Determine the (x, y) coordinate at the center of the cell enclosing the given text.  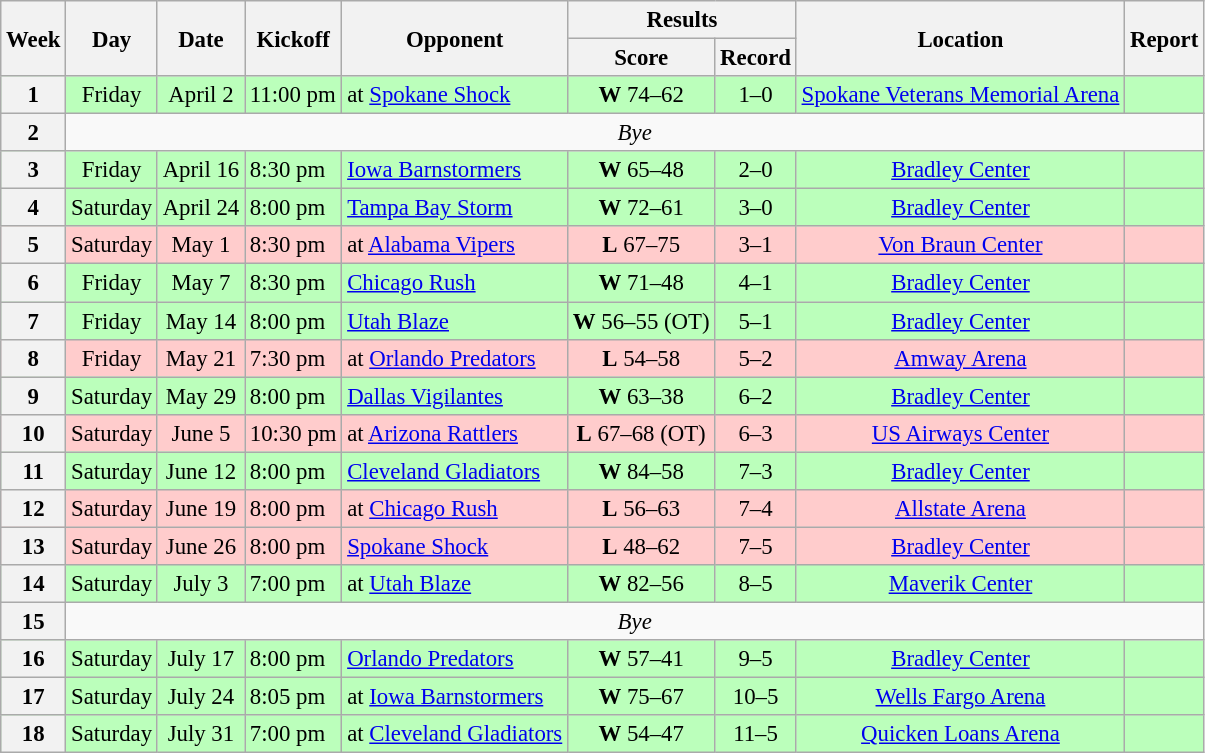
Location (960, 38)
May 29 (200, 396)
7–4 (756, 509)
at Utah Blaze (455, 584)
at Iowa Barnstormers (455, 697)
Dallas Vigilantes (455, 396)
Week (34, 38)
4 (34, 208)
Chicago Rush (455, 283)
5 (34, 245)
W 63–38 (642, 396)
Cleveland Gladiators (455, 471)
7–3 (756, 471)
8 (34, 358)
7 (34, 321)
April 16 (200, 170)
3 (34, 170)
Record (756, 58)
July 31 (200, 734)
W 75–67 (642, 697)
at Orlando Predators (455, 358)
Tampa Bay Storm (455, 208)
Results (682, 20)
June 19 (200, 509)
April 24 (200, 208)
3–0 (756, 208)
W 57–41 (642, 659)
June 5 (200, 433)
16 (34, 659)
18 (34, 734)
1 (34, 95)
L 54–58 (642, 358)
9–5 (756, 659)
Amway Arena (960, 358)
4–1 (756, 283)
Day (112, 38)
6 (34, 283)
13 (34, 546)
July 17 (200, 659)
Quicken Loans Arena (960, 734)
Kickoff (294, 38)
June 12 (200, 471)
Report (1164, 38)
W 71–48 (642, 283)
Orlando Predators (455, 659)
Wells Fargo Arena (960, 697)
W 65–48 (642, 170)
W 72–61 (642, 208)
at Arizona Rattlers (455, 433)
April 2 (200, 95)
W 74–62 (642, 95)
11 (34, 471)
2 (34, 133)
7–5 (756, 546)
US Airways Center (960, 433)
May 21 (200, 358)
May 1 (200, 245)
14 (34, 584)
5–2 (756, 358)
Score (642, 58)
10 (34, 433)
W 82–56 (642, 584)
at Chicago Rush (455, 509)
17 (34, 697)
W 84–58 (642, 471)
11–5 (756, 734)
12 (34, 509)
W 54–47 (642, 734)
5–1 (756, 321)
8:05 pm (294, 697)
May 14 (200, 321)
Von Braun Center (960, 245)
1–0 (756, 95)
9 (34, 396)
6–3 (756, 433)
L 48–62 (642, 546)
at Alabama Vipers (455, 245)
Date (200, 38)
W 56–55 (OT) (642, 321)
15 (34, 621)
6–2 (756, 396)
3–1 (756, 245)
L 67–68 (OT) (642, 433)
July 24 (200, 697)
Maverik Center (960, 584)
Spokane Veterans Memorial Arena (960, 95)
2–0 (756, 170)
L 56–63 (642, 509)
L 67–75 (642, 245)
May 7 (200, 283)
July 3 (200, 584)
10:30 pm (294, 433)
Utah Blaze (455, 321)
11:00 pm (294, 95)
at Spokane Shock (455, 95)
Iowa Barnstormers (455, 170)
Opponent (455, 38)
Allstate Arena (960, 509)
Spokane Shock (455, 546)
10–5 (756, 697)
8–5 (756, 584)
at Cleveland Gladiators (455, 734)
7:30 pm (294, 358)
June 26 (200, 546)
